For the text-containing cell, return its midpoint in (x, y) coordinate format. 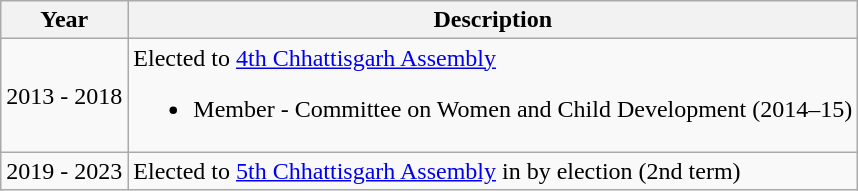
2019 - 2023 (64, 171)
Elected to 4th Chhattisgarh AssemblyMember - Committee on Women and Child Development (2014–15) (493, 96)
Description (493, 20)
Elected to 5th Chhattisgarh Assembly in by election (2nd term) (493, 171)
2013 - 2018 (64, 96)
Year (64, 20)
